Detect which cell encompasses the target text, then output its [x, y] center coordinate. 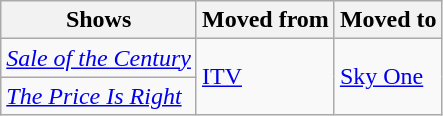
Moved from [265, 20]
Shows [99, 20]
The Price Is Right [99, 96]
Moved to [388, 20]
Sale of the Century [99, 58]
Sky One [388, 77]
ITV [265, 77]
